Search for the cell housing the specified text and yield its [x, y] center coordinate. 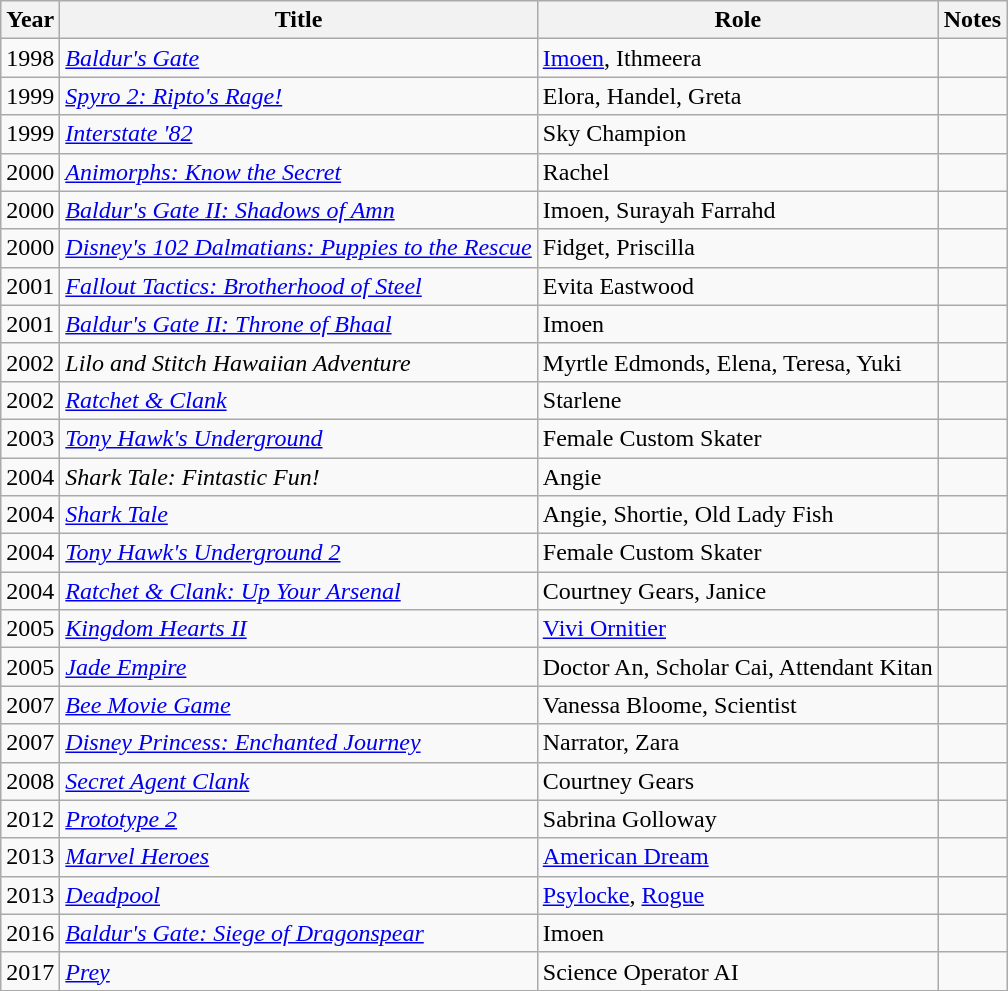
Fidget, Priscilla [738, 248]
Disney Princess: Enchanted Journey [298, 743]
Evita Eastwood [738, 286]
Angie [738, 477]
Vivi Ornitier [738, 629]
Ratchet & Clank [298, 400]
Jade Empire [298, 667]
Disney's 102 Dalmatians: Puppies to the Rescue [298, 248]
Secret Agent Clank [298, 781]
Shark Tale: Fintastic Fun! [298, 477]
Starlene [738, 400]
Role [738, 20]
Imoen, Ithmeera [738, 58]
Lilo and Stitch Hawaiian Adventure [298, 362]
2017 [30, 971]
Narrator, Zara [738, 743]
2016 [30, 933]
Vanessa Bloome, Scientist [738, 705]
Rachel [738, 172]
Sky Champion [738, 134]
Marvel Heroes [298, 857]
Baldur's Gate [298, 58]
Tony Hawk's Underground [298, 438]
Doctor An, Scholar Cai, Attendant Kitan [738, 667]
Baldur's Gate II: Shadows of Amn [298, 210]
Title [298, 20]
Psylocke, Rogue [738, 895]
American Dream [738, 857]
Prototype 2 [298, 819]
2012 [30, 819]
2008 [30, 781]
Courtney Gears, Janice [738, 591]
Sabrina Golloway [738, 819]
Spyro 2: Ripto's Rage! [298, 96]
Fallout Tactics: Brotherhood of Steel [298, 286]
Ratchet & Clank: Up Your Arsenal [298, 591]
Bee Movie Game [298, 705]
1998 [30, 58]
Imoen, Surayah Farrahd [738, 210]
Courtney Gears [738, 781]
Elora, Handel, Greta [738, 96]
Science Operator AI [738, 971]
Shark Tale [298, 515]
Baldur's Gate: Siege of Dragonspear [298, 933]
Prey [298, 971]
Kingdom Hearts II [298, 629]
Notes [972, 20]
Deadpool [298, 895]
Year [30, 20]
Animorphs: Know the Secret [298, 172]
Angie, Shortie, Old Lady Fish [738, 515]
Baldur's Gate II: Throne of Bhaal [298, 324]
Myrtle Edmonds, Elena, Teresa, Yuki [738, 362]
Interstate '82 [298, 134]
Tony Hawk's Underground 2 [298, 553]
2003 [30, 438]
